Identify which cell holds the provided text, then report its [X, Y] central coordinate. 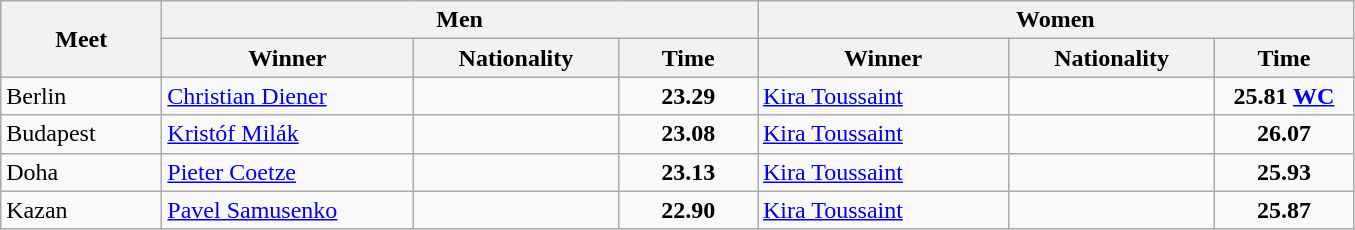
22.90 [688, 210]
25.87 [1284, 210]
26.07 [1284, 134]
Pieter Coetze [288, 172]
Pavel Samusenko [288, 210]
Kristóf Milák [288, 134]
Men [460, 20]
Kazan [82, 210]
25.81 WC [1284, 96]
Budapest [82, 134]
Meet [82, 39]
23.08 [688, 134]
23.29 [688, 96]
23.13 [688, 172]
Berlin [82, 96]
Women [1056, 20]
Doha [82, 172]
25.93 [1284, 172]
Christian Diener [288, 96]
